From the cell containing the given text, extract its center point as (x, y) coordinate. 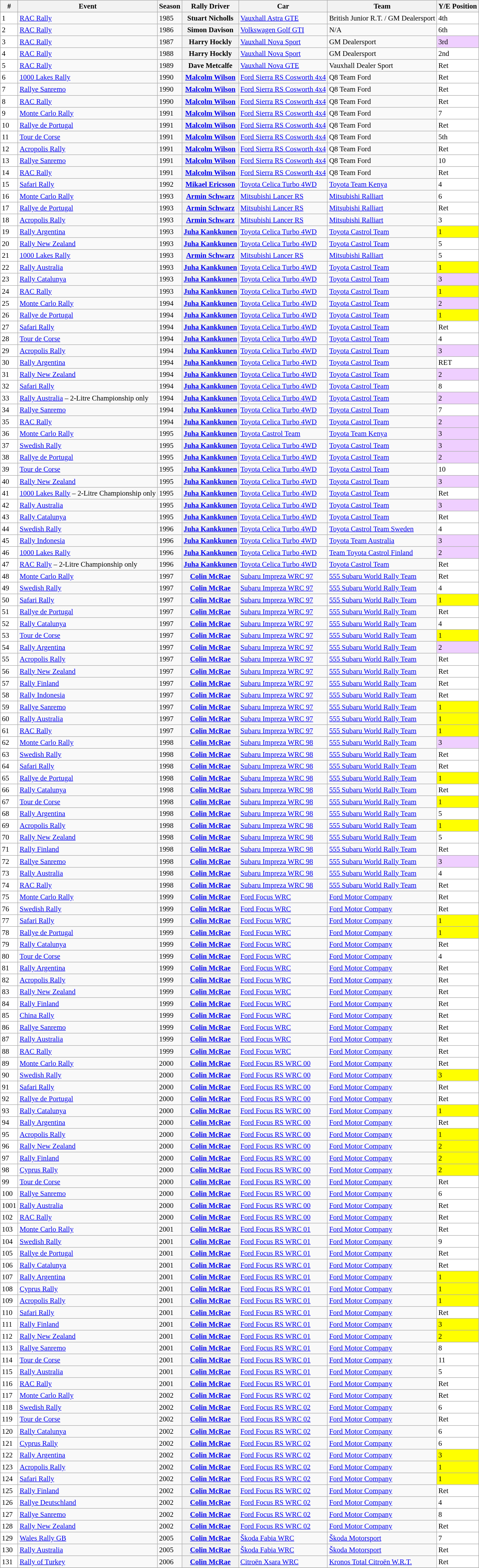
58 (9, 695)
74 (9, 885)
91 (9, 1087)
118 (9, 1408)
65 (9, 778)
53 (9, 636)
97 (9, 1158)
16 (9, 196)
Volkswagen Golf GTI (283, 30)
66 (9, 790)
Toyota Castrol Team Sweden (382, 529)
28 (9, 339)
112 (9, 1336)
100 (9, 1194)
3rd (458, 42)
Vauxhall Astra GTE (283, 18)
Rally of Turkey (88, 1562)
92 (9, 1099)
18 (9, 220)
43 (9, 517)
1988 (170, 54)
81 (9, 968)
50 (9, 600)
79 (9, 944)
64 (9, 766)
125 (9, 1491)
Mikael Ericsson (210, 184)
20 (9, 244)
52 (9, 624)
78 (9, 932)
24 (9, 291)
12 (9, 149)
47 (9, 564)
1985 (170, 18)
2006 (170, 1562)
# (9, 6)
69 (9, 826)
84 (9, 1004)
4th (458, 18)
76 (9, 909)
41 (9, 493)
14 (9, 172)
45 (9, 541)
13 (9, 161)
British Junior R.T. / GM Dealersport (382, 18)
70 (9, 837)
17 (9, 208)
96 (9, 1146)
Vauxhall Dealer Sport (382, 66)
Wales Rally GB (88, 1538)
83 (9, 992)
Simon Davison (210, 30)
Dave Metcalfe (210, 66)
22 (9, 268)
56 (9, 671)
Toyota Team Australia (382, 541)
Rallye Deutschland (88, 1503)
1987 (170, 42)
Event (88, 6)
44 (9, 529)
Citroën Xsara WRC (283, 1562)
27 (9, 327)
19 (9, 232)
89 (9, 1063)
34 (9, 410)
Team (382, 6)
37 (9, 446)
120 (9, 1431)
6th (458, 30)
57 (9, 683)
21 (9, 256)
102 (9, 1218)
123 (9, 1467)
59 (9, 707)
1001 (9, 1206)
Rally Australia – 2-Litre Championship only (88, 398)
121 (9, 1443)
85 (9, 1016)
75 (9, 897)
119 (9, 1420)
China Rally (88, 1016)
26 (9, 315)
62 (9, 743)
129 (9, 1538)
116 (9, 1384)
86 (9, 1028)
23 (9, 280)
124 (9, 1479)
Vauxhall Nova GTE (283, 66)
39 (9, 469)
1992 (170, 184)
N/A (382, 30)
Car (283, 6)
117 (9, 1396)
103 (9, 1229)
130 (9, 1550)
54 (9, 648)
1986 (170, 30)
126 (9, 1503)
Stuart Nicholls (210, 18)
127 (9, 1514)
15 (9, 184)
2nd (458, 54)
29 (9, 351)
113 (9, 1348)
95 (9, 1134)
46 (9, 552)
30 (9, 363)
93 (9, 1111)
Team Toyota Castrol Finland (382, 552)
94 (9, 1123)
114 (9, 1360)
111 (9, 1324)
Kronos Total Citroën W.R.T. (382, 1562)
80 (9, 956)
42 (9, 505)
71 (9, 849)
61 (9, 731)
99 (9, 1182)
82 (9, 980)
48 (9, 576)
68 (9, 814)
115 (9, 1372)
105 (9, 1253)
73 (9, 873)
Season (170, 6)
25 (9, 303)
131 (9, 1562)
49 (9, 588)
108 (9, 1289)
5th (458, 137)
32 (9, 386)
1989 (170, 66)
104 (9, 1241)
77 (9, 921)
107 (9, 1277)
63 (9, 754)
88 (9, 1051)
128 (9, 1526)
72 (9, 861)
31 (9, 374)
90 (9, 1075)
RAC Rally – 2-Litre Championship only (88, 564)
98 (9, 1170)
1000 Lakes Rally – 2-Litre Championship only (88, 493)
Rally Driver (210, 6)
106 (9, 1265)
RET (458, 363)
Y/E Position (458, 6)
55 (9, 660)
87 (9, 1040)
33 (9, 398)
36 (9, 434)
38 (9, 458)
40 (9, 481)
109 (9, 1301)
67 (9, 802)
122 (9, 1455)
35 (9, 422)
60 (9, 719)
110 (9, 1312)
51 (9, 612)
